Find where the given text appears and provide that cell's center as (X, Y) coordinate. 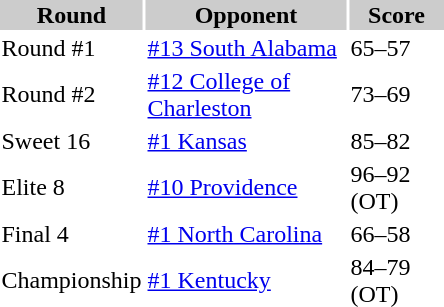
96–92 (OT) (396, 188)
#12 College of Charleston (246, 94)
Score (396, 15)
Opponent (246, 15)
#1 Kansas (246, 141)
Round #1 (72, 48)
65–57 (396, 48)
Elite 8 (72, 188)
#1 North Carolina (246, 234)
73–69 (396, 94)
Round (72, 15)
85–82 (396, 141)
#13 South Alabama (246, 48)
#10 Providence (246, 188)
Sweet 16 (72, 141)
Final 4 (72, 234)
66–58 (396, 234)
Round #2 (72, 94)
